Provide the (X, Y) coordinate of the cell's center where the given text is located.  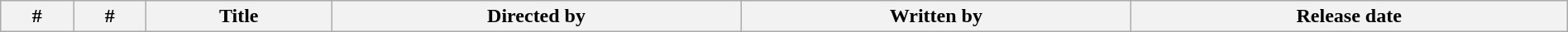
Title (239, 16)
Release date (1349, 16)
Directed by (537, 16)
Written by (936, 16)
